Capture the cell that displays the provided text and extract its (x, y) central coordinate. 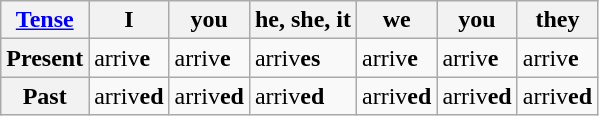
he, she, it (302, 20)
they (557, 20)
we (396, 20)
I (129, 20)
Past (45, 96)
arrives (302, 58)
Tense (45, 20)
Present (45, 58)
